Find where the given text appears and provide that cell's center as (X, Y) coordinate. 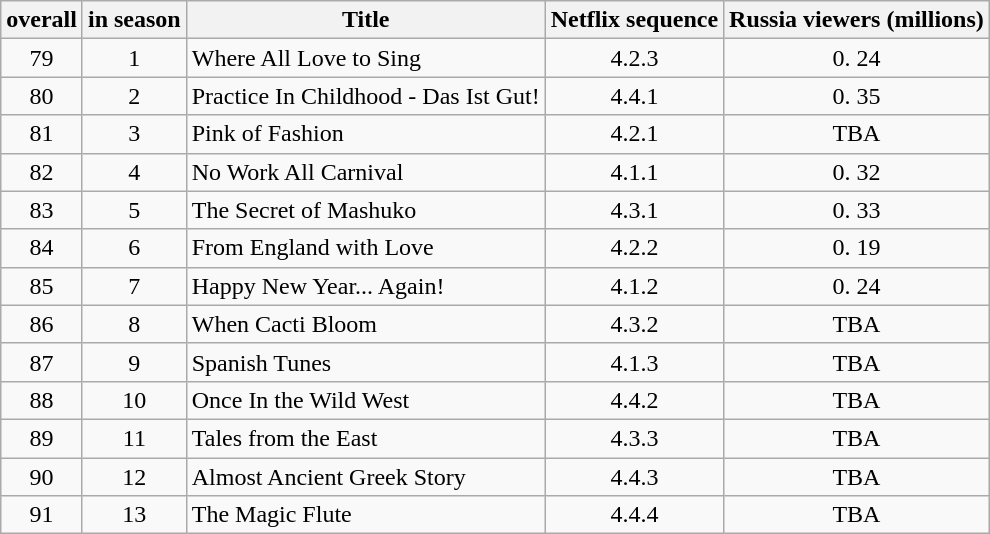
1 (134, 58)
When Cacti Bloom (366, 324)
The Secret of Mashuko (366, 210)
4.1.3 (634, 362)
85 (42, 286)
4.2.3 (634, 58)
Tales from the East (366, 438)
4.3.1 (634, 210)
No Work All Carnival (366, 172)
11 (134, 438)
4.3.2 (634, 324)
Practice In Childhood - Das Ist Gut! (366, 96)
88 (42, 400)
8 (134, 324)
10 (134, 400)
4.3.3 (634, 438)
Spanish Tunes (366, 362)
0. 33 (857, 210)
9 (134, 362)
89 (42, 438)
12 (134, 477)
79 (42, 58)
4 (134, 172)
7 (134, 286)
91 (42, 515)
From England with Love (366, 248)
4.1.1 (634, 172)
84 (42, 248)
4.4.3 (634, 477)
in season (134, 20)
6 (134, 248)
4.4.1 (634, 96)
83 (42, 210)
Pink of Fashion (366, 134)
4.4.4 (634, 515)
The Magic Flute (366, 515)
4.2.1 (634, 134)
0. 19 (857, 248)
4.2.2 (634, 248)
Where All Love to Sing (366, 58)
5 (134, 210)
4.4.2 (634, 400)
Happy New Year... Again! (366, 286)
90 (42, 477)
Russia viewers (millions) (857, 20)
0. 32 (857, 172)
87 (42, 362)
82 (42, 172)
86 (42, 324)
80 (42, 96)
4.1.2 (634, 286)
13 (134, 515)
0. 35 (857, 96)
overall (42, 20)
81 (42, 134)
Almost Ancient Greek Story (366, 477)
Once In the Wild West (366, 400)
3 (134, 134)
Title (366, 20)
Netflix sequence (634, 20)
2 (134, 96)
